Output the (x, y) coordinate of the center of the cell containing the given text.  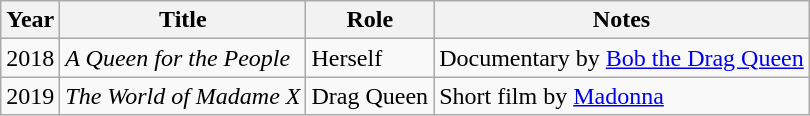
Herself (370, 58)
Notes (622, 20)
2019 (30, 96)
A Queen for the People (183, 58)
Title (183, 20)
Documentary by Bob the Drag Queen (622, 58)
The World of Madame X (183, 96)
Role (370, 20)
Year (30, 20)
Short film by Madonna (622, 96)
Drag Queen (370, 96)
2018 (30, 58)
